Search for the cell housing the specified text and yield its [X, Y] center coordinate. 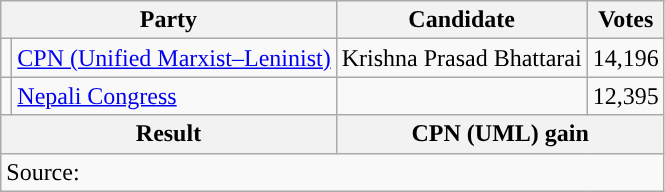
Source: [332, 172]
Result [168, 134]
CPN (Unified Marxist–Leninist) [174, 58]
Votes [626, 20]
Candidate [462, 20]
CPN (UML) gain [500, 134]
Nepali Congress [174, 96]
14,196 [626, 58]
Krishna Prasad Bhattarai [462, 58]
12,395 [626, 96]
Party [168, 20]
